Scan for the cell matching the given text and deliver its (X, Y) coordinate at center. 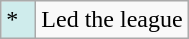
Led the league (112, 20)
* (18, 20)
